Extract the (X, Y) coordinate from the center of the cell holding the provided text.  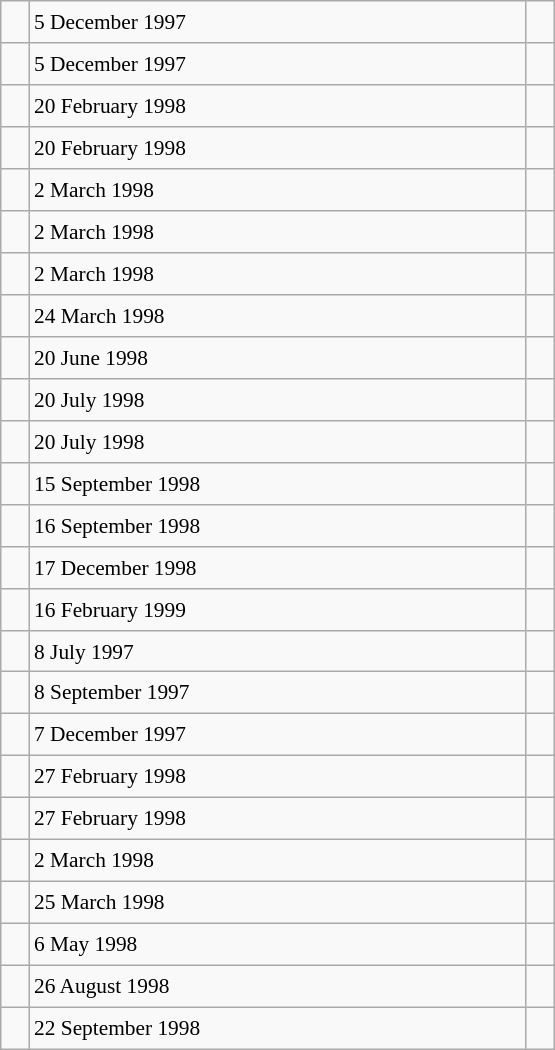
16 February 1999 (278, 609)
6 May 1998 (278, 945)
25 March 1998 (278, 903)
16 September 1998 (278, 525)
7 December 1997 (278, 735)
15 September 1998 (278, 483)
20 June 1998 (278, 358)
8 July 1997 (278, 651)
26 August 1998 (278, 986)
22 September 1998 (278, 1028)
24 March 1998 (278, 316)
8 September 1997 (278, 693)
17 December 1998 (278, 567)
